Output the (x, y) coordinate of the center of the cell containing the given text.  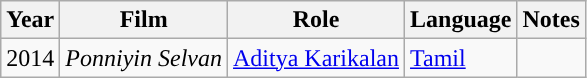
Year (30, 20)
Aditya Karikalan (316, 58)
2014 (30, 58)
Tamil (461, 58)
Ponniyin Selvan (144, 58)
Notes (551, 20)
Language (461, 20)
Role (316, 20)
Film (144, 20)
